Identify which cell holds the provided text, then report its (x, y) central coordinate. 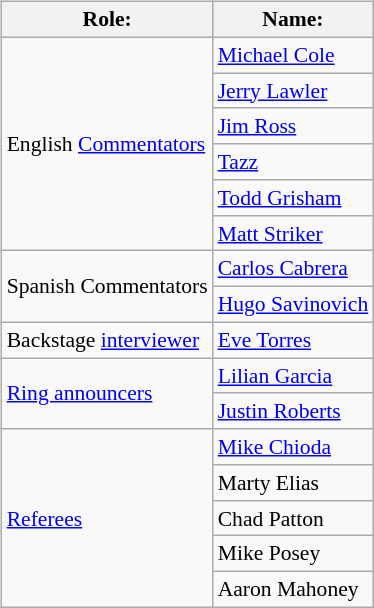
Ring announcers (108, 394)
Backstage interviewer (108, 340)
Marty Elias (294, 483)
Jerry Lawler (294, 91)
Lilian Garcia (294, 376)
Spanish Commentators (108, 286)
English Commentators (108, 144)
Tazz (294, 162)
Hugo Savinovich (294, 305)
Matt Striker (294, 233)
Aaron Mahoney (294, 590)
Role: (108, 20)
Todd Grisham (294, 198)
Jim Ross (294, 126)
Mike Chioda (294, 447)
Justin Roberts (294, 411)
Eve Torres (294, 340)
Carlos Cabrera (294, 269)
Referees (108, 518)
Chad Patton (294, 518)
Name: (294, 20)
Michael Cole (294, 55)
Mike Posey (294, 554)
